Pinpoint the cell where the given text exists, returning its (X, Y) midpoint coordinate. 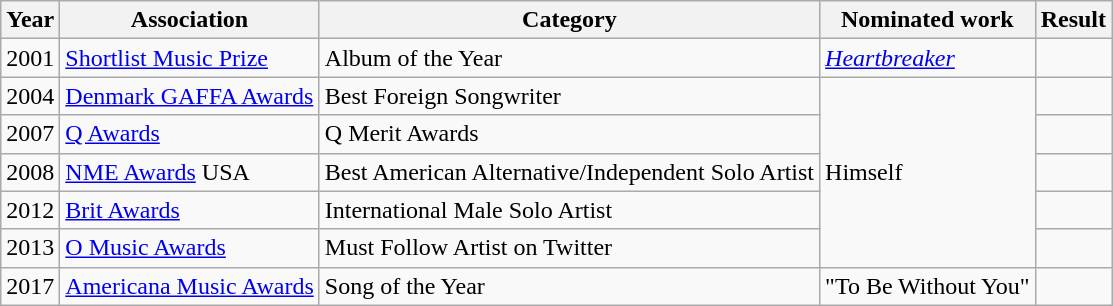
Denmark GAFFA Awards (190, 96)
NME Awards USA (190, 172)
Song of the Year (569, 286)
2013 (30, 248)
Association (190, 20)
International Male Solo Artist (569, 210)
Year (30, 20)
Heartbreaker (928, 58)
Q Merit Awards (569, 134)
O Music Awards (190, 248)
Nominated work (928, 20)
Shortlist Music Prize (190, 58)
2008 (30, 172)
2004 (30, 96)
Best Foreign Songwriter (569, 96)
2001 (30, 58)
2017 (30, 286)
Result (1073, 20)
Americana Music Awards (190, 286)
Best American Alternative/Independent Solo Artist (569, 172)
2012 (30, 210)
Himself (928, 172)
Category (569, 20)
Brit Awards (190, 210)
"To Be Without You" (928, 286)
2007 (30, 134)
Album of the Year (569, 58)
Q Awards (190, 134)
Must Follow Artist on Twitter (569, 248)
